Scan for the cell matching the given text and deliver its [x, y] coordinate at center. 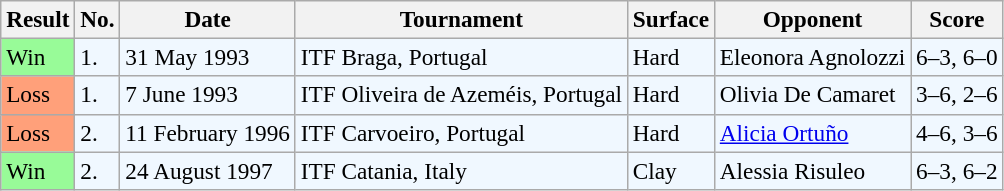
Olivia De Camaret [812, 95]
4–6, 3–6 [957, 133]
Result [38, 19]
ITF Braga, Portugal [461, 57]
Alessia Risuleo [812, 170]
ITF Catania, Italy [461, 170]
6–3, 6–0 [957, 57]
Opponent [812, 19]
11 February 1996 [208, 133]
31 May 1993 [208, 57]
ITF Oliveira de Azeméis, Portugal [461, 95]
3–6, 2–6 [957, 95]
Surface [670, 19]
Tournament [461, 19]
Score [957, 19]
Clay [670, 170]
24 August 1997 [208, 170]
7 June 1993 [208, 95]
Alicia Ortuño [812, 133]
ITF Carvoeiro, Portugal [461, 133]
Date [208, 19]
Eleonora Agnolozzi [812, 57]
No. [98, 19]
6–3, 6–2 [957, 170]
